Search for the cell housing the specified text and yield its [X, Y] center coordinate. 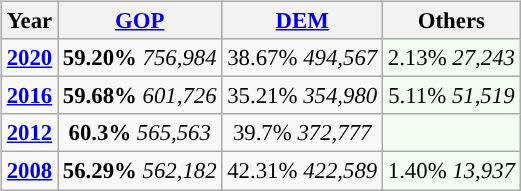
39.7% 372,777 [302, 133]
2016 [29, 96]
2008 [29, 171]
Others [451, 21]
59.20% 756,984 [140, 58]
2012 [29, 133]
60.3% 565,563 [140, 133]
59.68% 601,726 [140, 96]
42.31% 422,589 [302, 171]
2.13% 27,243 [451, 58]
2020 [29, 58]
56.29% 562,182 [140, 171]
GOP [140, 21]
DEM [302, 21]
35.21% 354,980 [302, 96]
5.11% 51,519 [451, 96]
38.67% 494,567 [302, 58]
1.40% 13,937 [451, 171]
Year [29, 21]
